Return (x, y) of the center of cell containing provided text 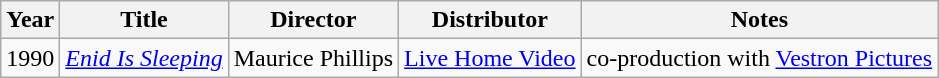
Enid Is Sleeping (144, 58)
Director (313, 20)
Title (144, 20)
Live Home Video (490, 58)
Year (30, 20)
co-production with Vestron Pictures (760, 58)
Maurice Phillips (313, 58)
Distributor (490, 20)
1990 (30, 58)
Notes (760, 20)
